Locate the cell with the specified text and output its [x, y] center coordinate. 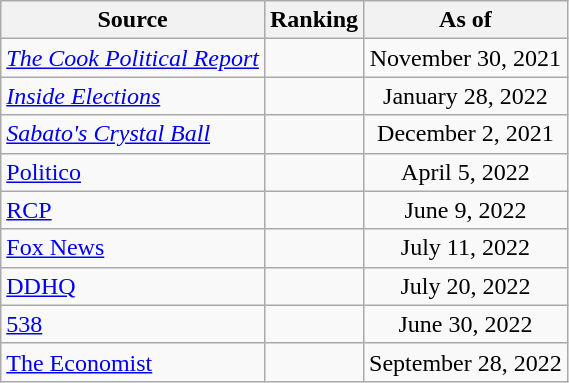
Ranking [314, 20]
Source [133, 20]
The Economist [133, 362]
April 5, 2022 [466, 172]
September 28, 2022 [466, 362]
January 28, 2022 [466, 96]
Sabato's Crystal Ball [133, 134]
Fox News [133, 248]
Inside Elections [133, 96]
RCP [133, 210]
July 20, 2022 [466, 286]
DDHQ [133, 286]
July 11, 2022 [466, 248]
As of [466, 20]
June 9, 2022 [466, 210]
538 [133, 324]
The Cook Political Report [133, 58]
December 2, 2021 [466, 134]
Politico [133, 172]
November 30, 2021 [466, 58]
June 30, 2022 [466, 324]
